From the cell containing the given text, extract its center point as [X, Y] coordinate. 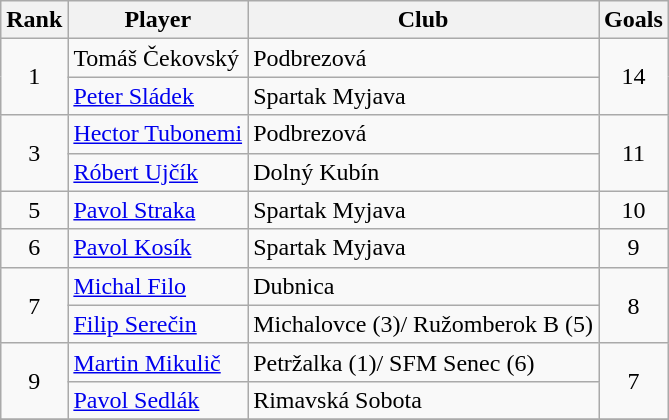
6 [34, 248]
14 [634, 77]
Michalovce (3)/ Ružomberok B (5) [424, 324]
8 [634, 305]
Club [424, 20]
Rimavská Sobota [424, 400]
Dubnica [424, 286]
11 [634, 153]
Hector Tubonemi [158, 134]
Rank [34, 20]
Peter Sládek [158, 96]
Pavol Sedlák [158, 400]
Tomáš Čekovský [158, 58]
1 [34, 77]
Pavol Straka [158, 210]
Dolný Kubín [424, 172]
Goals [634, 20]
Martin Mikulič [158, 362]
3 [34, 153]
Player [158, 20]
Filip Serečin [158, 324]
5 [34, 210]
Petržalka (1)/ SFM Senec (6) [424, 362]
Pavol Kosík [158, 248]
Michal Filo [158, 286]
10 [634, 210]
Róbert Ujčík [158, 172]
